From the cell containing the given text, extract its center point as [X, Y] coordinate. 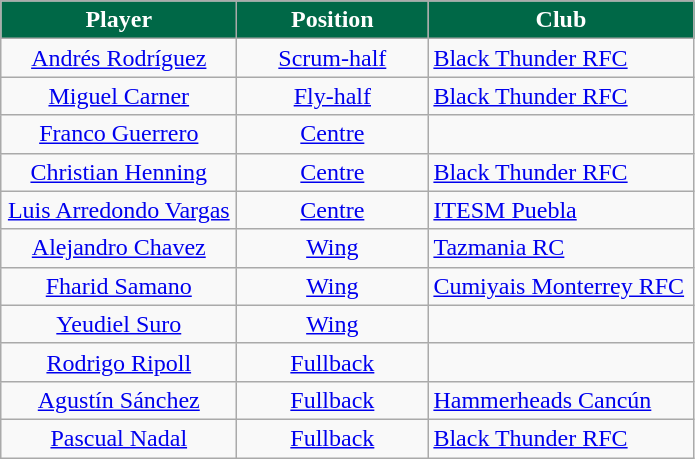
Luis Arredondo Vargas [119, 210]
Fharid Samano [119, 286]
Yeudiel Suro [119, 324]
Rodrigo Ripoll [119, 362]
Position [332, 20]
Fly-half [332, 96]
Player [119, 20]
Scrum-half [332, 58]
Miguel Carner [119, 96]
Club [561, 20]
ITESM Puebla [561, 210]
Andrés Rodríguez [119, 58]
Tazmania RC [561, 248]
Alejandro Chavez [119, 248]
Agustín Sánchez [119, 400]
Christian Henning [119, 172]
Franco Guerrero [119, 134]
Pascual Nadal [119, 438]
Hammerheads Cancún [561, 400]
Cumiyais Monterrey RFC [561, 286]
